Determine the [X, Y] coordinate at the center of the cell enclosing the given text.  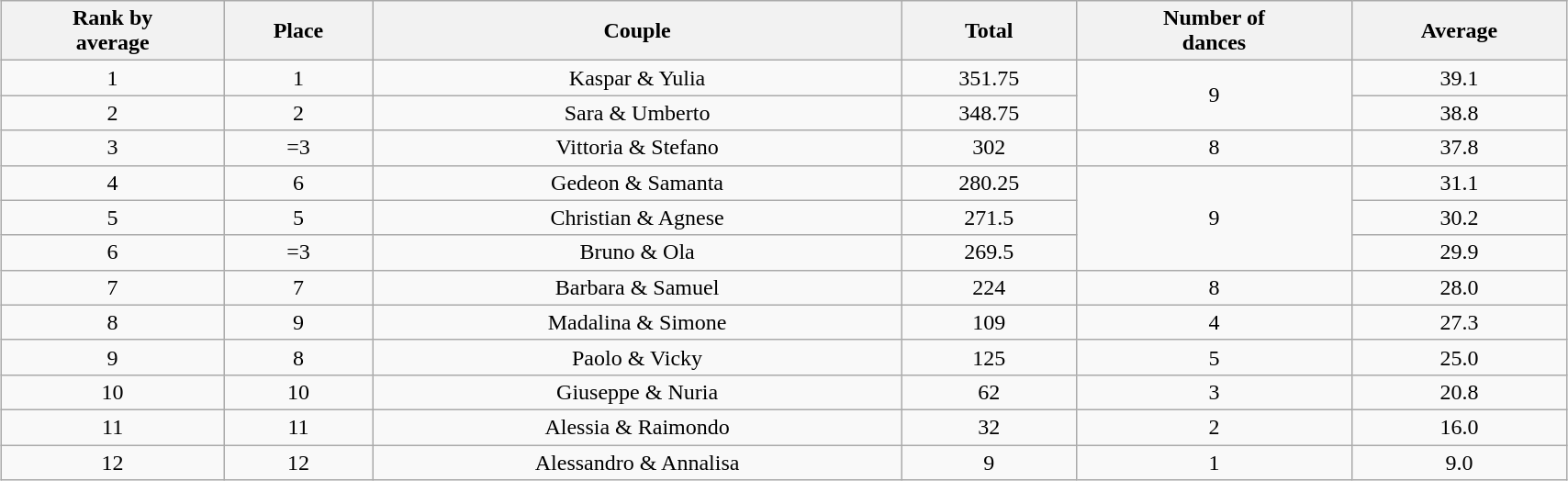
62 [989, 392]
38.8 [1460, 113]
Barbara & Samuel [637, 287]
32 [989, 427]
20.8 [1460, 392]
25.0 [1460, 357]
224 [989, 287]
Bruno & Ola [637, 252]
280.25 [989, 183]
29.9 [1460, 252]
37.8 [1460, 148]
302 [989, 148]
27.3 [1460, 322]
9.0 [1460, 462]
Kaspar & Yulia [637, 78]
Rank by average [112, 31]
Giuseppe & Nuria [637, 392]
Couple [637, 31]
271.5 [989, 218]
28.0 [1460, 287]
Madalina & Simone [637, 322]
Alessia & Raimondo [637, 427]
Christian & Agnese [637, 218]
348.75 [989, 113]
Total [989, 31]
Alessandro & Annalisa [637, 462]
109 [989, 322]
39.1 [1460, 78]
269.5 [989, 252]
31.1 [1460, 183]
351.75 [989, 78]
Paolo & Vicky [637, 357]
Sara & Umberto [637, 113]
Place [298, 31]
30.2 [1460, 218]
Number of dances [1214, 31]
Vittoria & Stefano [637, 148]
Average [1460, 31]
Gedeon & Samanta [637, 183]
125 [989, 357]
16.0 [1460, 427]
